For the text-containing cell, return its midpoint in (x, y) coordinate format. 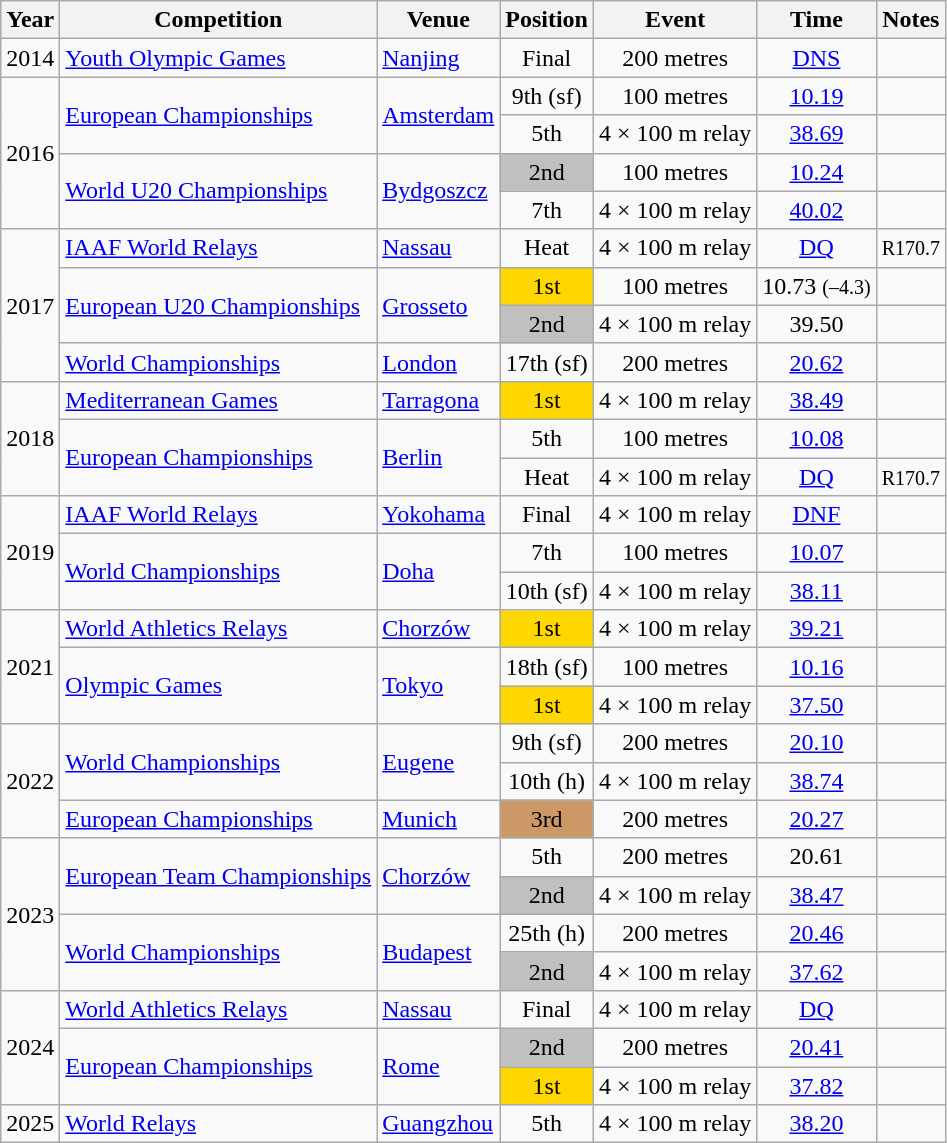
Berlin (438, 457)
20.61 (816, 857)
10th (h) (547, 781)
10.16 (816, 667)
10.08 (816, 438)
Competition (218, 20)
38.49 (816, 400)
Yokohama (438, 515)
Tokyo (438, 686)
10.19 (816, 96)
Eugene (438, 762)
10th (sf) (547, 591)
39.21 (816, 629)
DNF (816, 515)
Year (30, 20)
Bydgoszcz (438, 191)
European U20 Championships (218, 305)
2021 (30, 667)
20.41 (816, 1047)
2017 (30, 305)
17th (sf) (547, 362)
Amsterdam (438, 115)
Nanjing (438, 58)
Event (676, 20)
Grosseto (438, 305)
18th (sf) (547, 667)
10.07 (816, 553)
Doha (438, 572)
37.82 (816, 1085)
25th (h) (547, 933)
Notes (910, 20)
2014 (30, 58)
Budapest (438, 952)
38.69 (816, 134)
10.24 (816, 172)
Rome (438, 1066)
2018 (30, 438)
2016 (30, 153)
Youth Olympic Games (218, 58)
Time (816, 20)
London (438, 362)
10.73 (–4.3) (816, 286)
2019 (30, 553)
European Team Championships (218, 876)
Mediterranean Games (218, 400)
2024 (30, 1047)
Venue (438, 20)
Guangzhou (438, 1124)
Position (547, 20)
DNS (816, 58)
Tarragona (438, 400)
3rd (547, 819)
38.47 (816, 895)
Olympic Games (218, 686)
37.62 (816, 971)
2025 (30, 1124)
World U20 Championships (218, 191)
38.20 (816, 1124)
2022 (30, 781)
20.10 (816, 743)
40.02 (816, 210)
Munich (438, 819)
20.46 (816, 933)
38.74 (816, 781)
20.62 (816, 362)
20.27 (816, 819)
39.50 (816, 324)
2023 (30, 914)
World Relays (218, 1124)
38.11 (816, 591)
37.50 (816, 705)
